From the cell containing the given text, extract its center point as (x, y) coordinate. 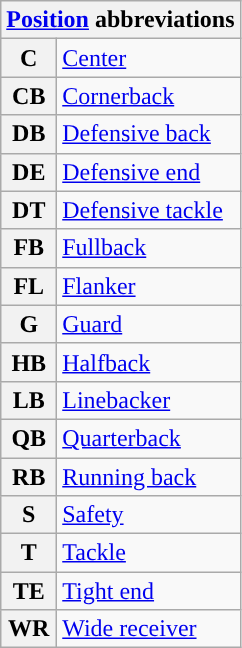
Fullback (148, 248)
FL (29, 286)
DB (29, 134)
Halfback (148, 362)
Defensive back (148, 134)
TE (29, 591)
Tackle (148, 553)
CB (29, 96)
Defensive end (148, 172)
Quarterback (148, 438)
Flanker (148, 286)
Defensive tackle (148, 210)
FB (29, 248)
Tight end (148, 591)
S (29, 515)
LB (29, 400)
Running back (148, 477)
G (29, 324)
Wide receiver (148, 629)
Center (148, 58)
DT (29, 210)
T (29, 553)
Guard (148, 324)
HB (29, 362)
Linebacker (148, 400)
DE (29, 172)
Position abbreviations (120, 20)
WR (29, 629)
RB (29, 477)
QB (29, 438)
Safety (148, 515)
C (29, 58)
Cornerback (148, 96)
